Detect which cell encompasses the target text, then output its [x, y] center coordinate. 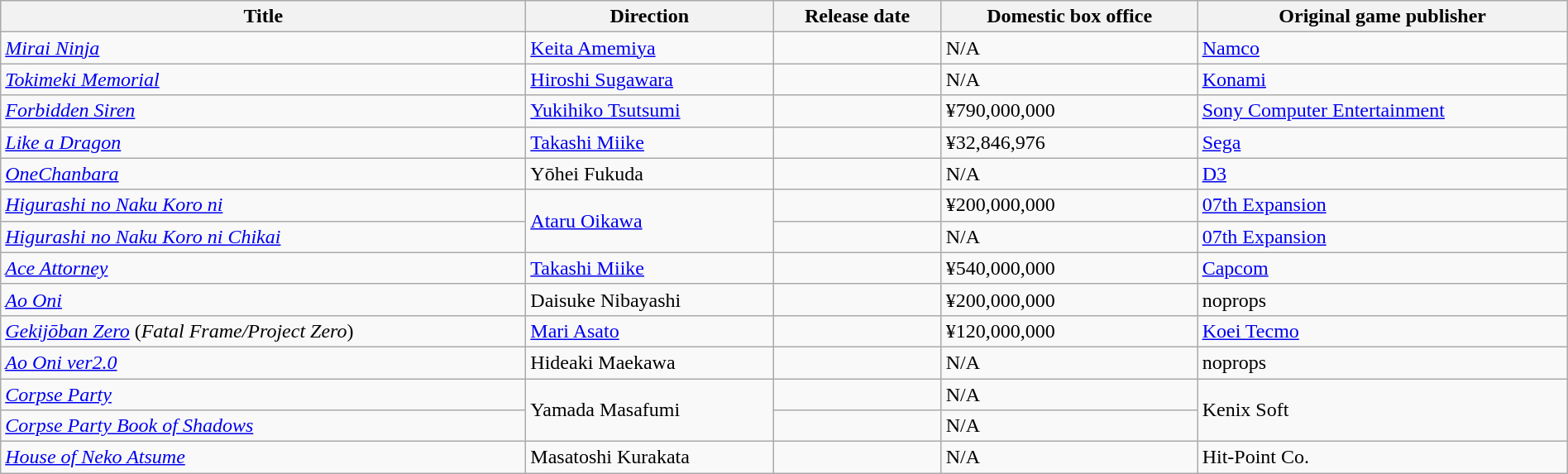
Gekijōban Zero (Fatal Frame/Project Zero) [263, 331]
Namco [1383, 48]
D3 [1383, 174]
Yōhei Fukuda [650, 174]
Yukihiko Tsutsumi [650, 111]
Ao Oni [263, 299]
Sony Computer Entertainment [1383, 111]
Title [263, 17]
Forbidden Siren [263, 111]
¥790,000,000 [1069, 111]
Yamada Masafumi [650, 410]
Release date [857, 17]
Sega [1383, 142]
¥540,000,000 [1069, 268]
Konami [1383, 79]
Capcom [1383, 268]
Ataru Oikawa [650, 221]
Koei Tecmo [1383, 331]
Higurashi no Naku Koro ni Chikai [263, 237]
Kenix Soft [1383, 410]
Hideaki Maekawa [650, 362]
Hit-Point Co. [1383, 457]
Corpse Party Book of Shadows [263, 426]
Keita Amemiya [650, 48]
Like a Dragon [263, 142]
Corpse Party [263, 395]
Direction [650, 17]
Ace Attorney [263, 268]
Domestic box office [1069, 17]
House of Neko Atsume [263, 457]
Mirai Ninja [263, 48]
¥32,846,976 [1069, 142]
Hiroshi Sugawara [650, 79]
Mari Asato [650, 331]
¥120,000,000 [1069, 331]
Higurashi no Naku Koro ni [263, 205]
Ao Oni ver2.0 [263, 362]
Masatoshi Kurakata [650, 457]
Original game publisher [1383, 17]
Daisuke Nibayashi [650, 299]
OneChanbara [263, 174]
Tokimeki Memorial [263, 79]
